Return (X, Y) of the center of cell containing provided text 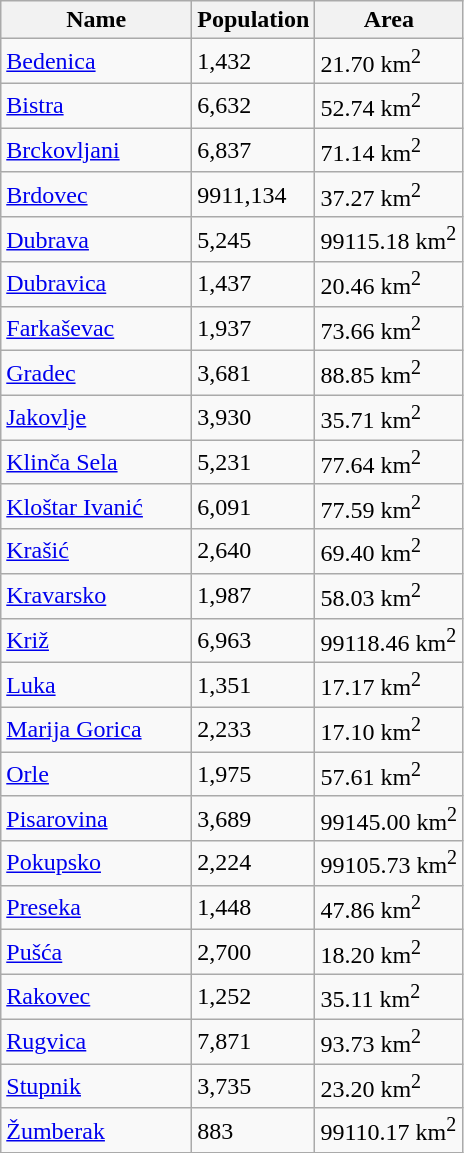
1,937 (254, 328)
Pokupsko (96, 864)
Kloštar Ivanić (96, 506)
77.59 km2 (389, 506)
Brdovec (96, 194)
18.20 km2 (389, 952)
Krašić (96, 552)
77.64 km2 (389, 462)
Križ (96, 640)
2,700 (254, 952)
Jakovlje (96, 418)
58.03 km2 (389, 596)
Dubrava (96, 240)
Population (254, 20)
Rakovec (96, 996)
69.40 km2 (389, 552)
2,233 (254, 730)
Rugvica (96, 1042)
Area (389, 20)
35.11 km2 (389, 996)
Žumberak (96, 1130)
Brckovljani (96, 150)
1,975 (254, 774)
2,224 (254, 864)
17.10 km2 (389, 730)
Pisarovina (96, 818)
9911,134 (254, 194)
23.20 km2 (389, 1086)
73.66 km2 (389, 328)
Klinča Sela (96, 462)
883 (254, 1130)
35.71 km2 (389, 418)
3,735 (254, 1086)
6,837 (254, 150)
99110.17 km2 (389, 1130)
Kravarsko (96, 596)
Bistra (96, 106)
1,987 (254, 596)
93.73 km2 (389, 1042)
37.27 km2 (389, 194)
88.85 km2 (389, 374)
99118.46 km2 (389, 640)
6,091 (254, 506)
2,640 (254, 552)
6,963 (254, 640)
Stupnik (96, 1086)
1,448 (254, 908)
Preseka (96, 908)
Pušća (96, 952)
Luka (96, 686)
99115.18 km2 (389, 240)
3,930 (254, 418)
99145.00 km2 (389, 818)
47.86 km2 (389, 908)
Name (96, 20)
99105.73 km2 (389, 864)
3,689 (254, 818)
20.46 km2 (389, 284)
1,252 (254, 996)
5,245 (254, 240)
Marija Gorica (96, 730)
3,681 (254, 374)
Farkaševac (96, 328)
Gradec (96, 374)
Dubravica (96, 284)
57.61 km2 (389, 774)
1,432 (254, 62)
71.14 km2 (389, 150)
1,437 (254, 284)
21.70 km2 (389, 62)
1,351 (254, 686)
Orle (96, 774)
6,632 (254, 106)
17.17 km2 (389, 686)
52.74 km2 (389, 106)
5,231 (254, 462)
7,871 (254, 1042)
Bedenica (96, 62)
